Locate the cell with the specified text and output its [x, y] center coordinate. 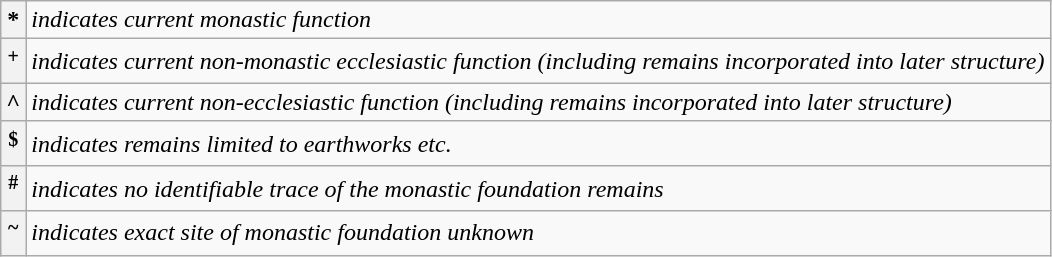
+ [14, 62]
indicates exact site of monastic foundation unknown [538, 234]
indicates current monastic function [538, 20]
indicates current non-ecclesiastic function (including remains incorporated into later structure) [538, 102]
indicates current non-monastic ecclesiastic function (including remains incorporated into later structure) [538, 62]
~ [14, 234]
indicates no identifiable trace of the monastic foundation remains [538, 188]
^ [14, 102]
$ [14, 144]
indicates remains limited to earthworks etc. [538, 144]
# [14, 188]
* [14, 20]
